Capture the cell that displays the provided text and extract its (x, y) central coordinate. 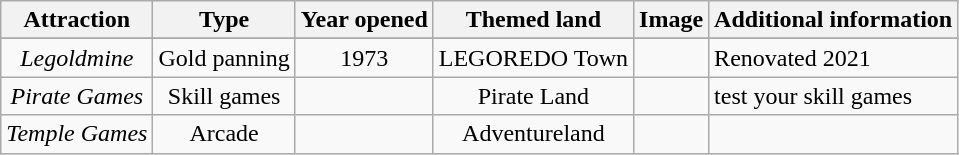
1973 (364, 58)
Type (224, 20)
Renovated 2021 (834, 58)
Year opened (364, 20)
Image (672, 20)
Skill games (224, 96)
Pirate Land (533, 96)
Legoldmine (77, 58)
Gold panning (224, 58)
Attraction (77, 20)
Themed land (533, 20)
test your skill games (834, 96)
LEGOREDO Town (533, 58)
Arcade (224, 134)
Pirate Games (77, 96)
Additional information (834, 20)
Temple Games (77, 134)
Adventureland (533, 134)
